Find where the given text appears and provide that cell's center as [X, Y] coordinate. 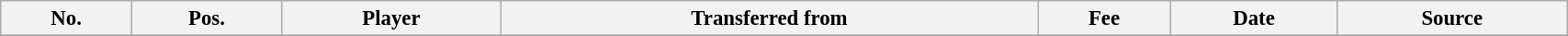
No. [66, 18]
Fee [1104, 18]
Pos. [206, 18]
Source [1452, 18]
Transferred from [769, 18]
Date [1254, 18]
Player [391, 18]
